Scan for the cell matching the given text and deliver its (X, Y) coordinate at center. 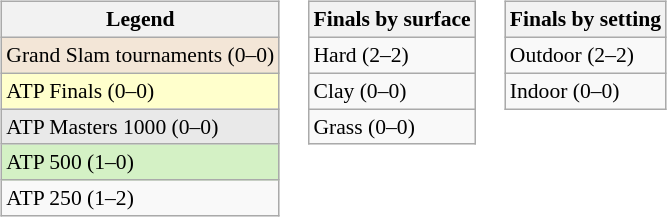
Legend (140, 20)
Grass (0–0) (392, 127)
ATP Masters 1000 (0–0) (140, 127)
Indoor (0–0) (586, 91)
Clay (0–0) (392, 91)
Grand Slam tournaments (0–0) (140, 55)
Outdoor (2–2) (586, 55)
Hard (2–2) (392, 55)
ATP 250 (1–2) (140, 198)
ATP Finals (0–0) (140, 91)
Finals by setting (586, 20)
ATP 500 (1–0) (140, 162)
Finals by surface (392, 20)
